Search for the cell housing the specified text and yield its (X, Y) center coordinate. 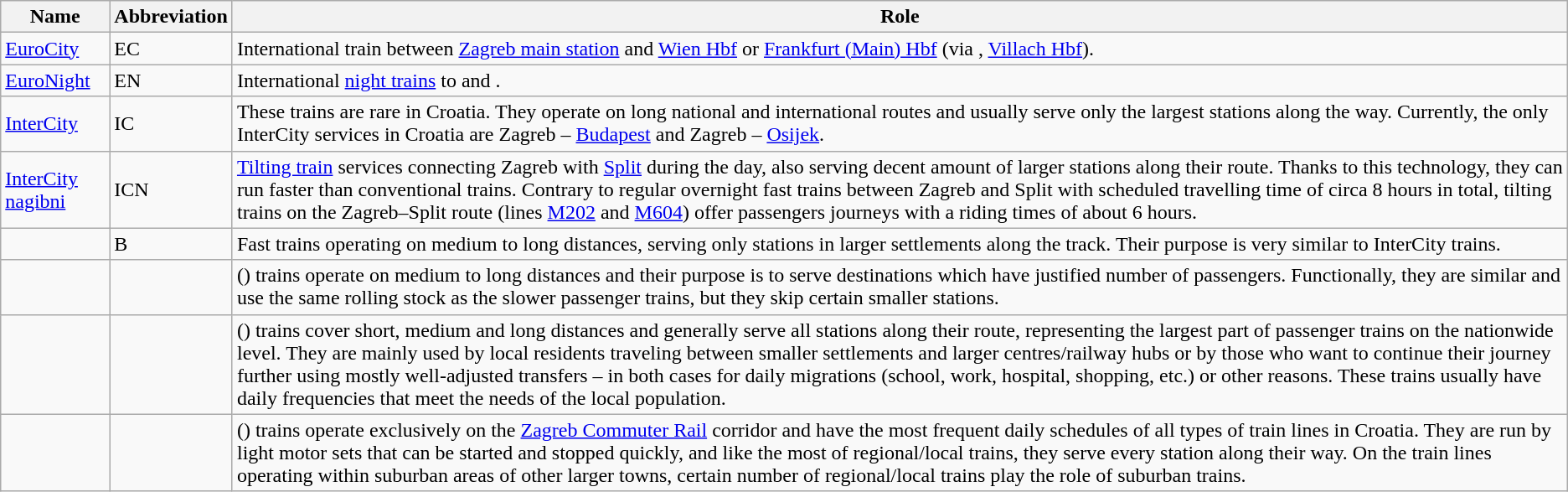
InterCity (55, 124)
EuroNight (55, 80)
Abbreviation (171, 17)
IC (171, 124)
EuroCity (55, 49)
ICN (171, 189)
EC (171, 49)
Name (55, 17)
B (171, 244)
Role (900, 17)
International night trains to and . (900, 80)
InterCity nagibni (55, 189)
EN (171, 80)
International train between Zagreb main station and Wien Hbf or Frankfurt (Main) Hbf (via , Villach Hbf). (900, 49)
